Search for the cell housing the specified text and yield its [x, y] center coordinate. 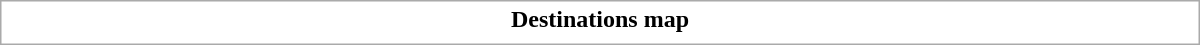
Destinations map [600, 19]
